Return [x, y] of the center of cell containing provided text 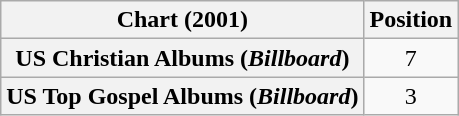
Position [411, 20]
7 [411, 58]
3 [411, 96]
Chart (2001) [182, 20]
US Christian Albums (Billboard) [182, 58]
US Top Gospel Albums (Billboard) [182, 96]
